Determine the (X, Y) coordinate at the center of the cell enclosing the given text.  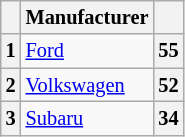
1 (11, 51)
Manufacturer (88, 17)
2 (11, 85)
Volkswagen (88, 85)
52 (168, 85)
34 (168, 118)
Subaru (88, 118)
3 (11, 118)
55 (168, 51)
Ford (88, 51)
